Scan for the cell matching the given text and deliver its (x, y) coordinate at center. 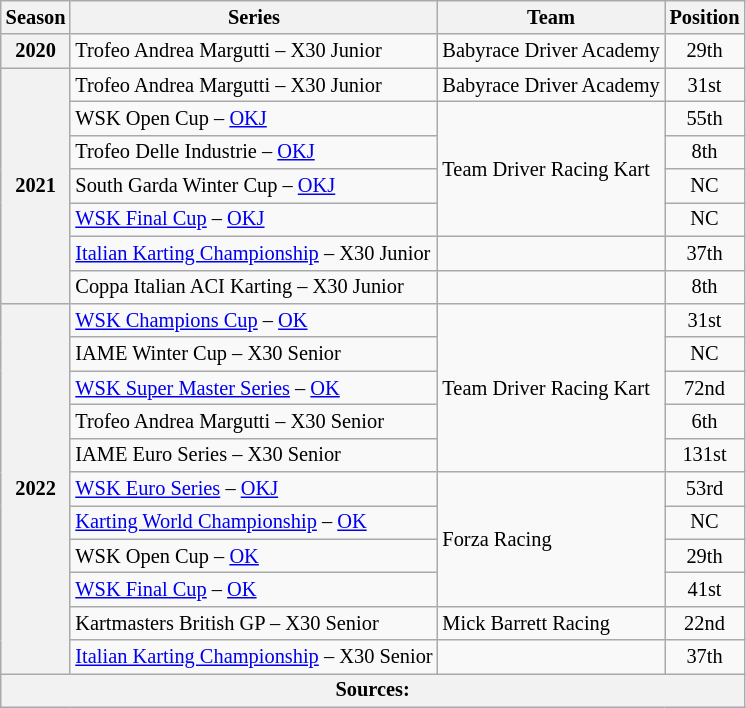
Kartmasters British GP – X30 Senior (254, 623)
Season (36, 17)
Italian Karting Championship – X30 Senior (254, 657)
Trofeo Andrea Margutti – X30 Senior (254, 421)
IAME Winter Cup – X30 Senior (254, 354)
72nd (705, 388)
Sources: (373, 690)
WSK Final Cup – OKJ (254, 219)
Mick Barrett Racing (552, 623)
55th (705, 118)
South Garda Winter Cup – OKJ (254, 186)
Coppa Italian ACI Karting – X30 Junior (254, 287)
WSK Super Master Series – OK (254, 388)
WSK Open Cup – OK (254, 556)
IAME Euro Series – X30 Senior (254, 455)
41st (705, 589)
WSK Euro Series – OKJ (254, 489)
Italian Karting Championship – X30 Junior (254, 253)
WSK Champions Cup – OK (254, 320)
53rd (705, 489)
Series (254, 17)
2020 (36, 51)
Position (705, 17)
Trofeo Delle Industrie – OKJ (254, 152)
2022 (36, 488)
22nd (705, 623)
131st (705, 455)
6th (705, 421)
WSK Open Cup – OKJ (254, 118)
Forza Racing (552, 540)
Team (552, 17)
WSK Final Cup – OK (254, 589)
Karting World Championship – OK (254, 522)
2021 (36, 186)
